Scan for the cell matching the given text and deliver its [X, Y] coordinate at center. 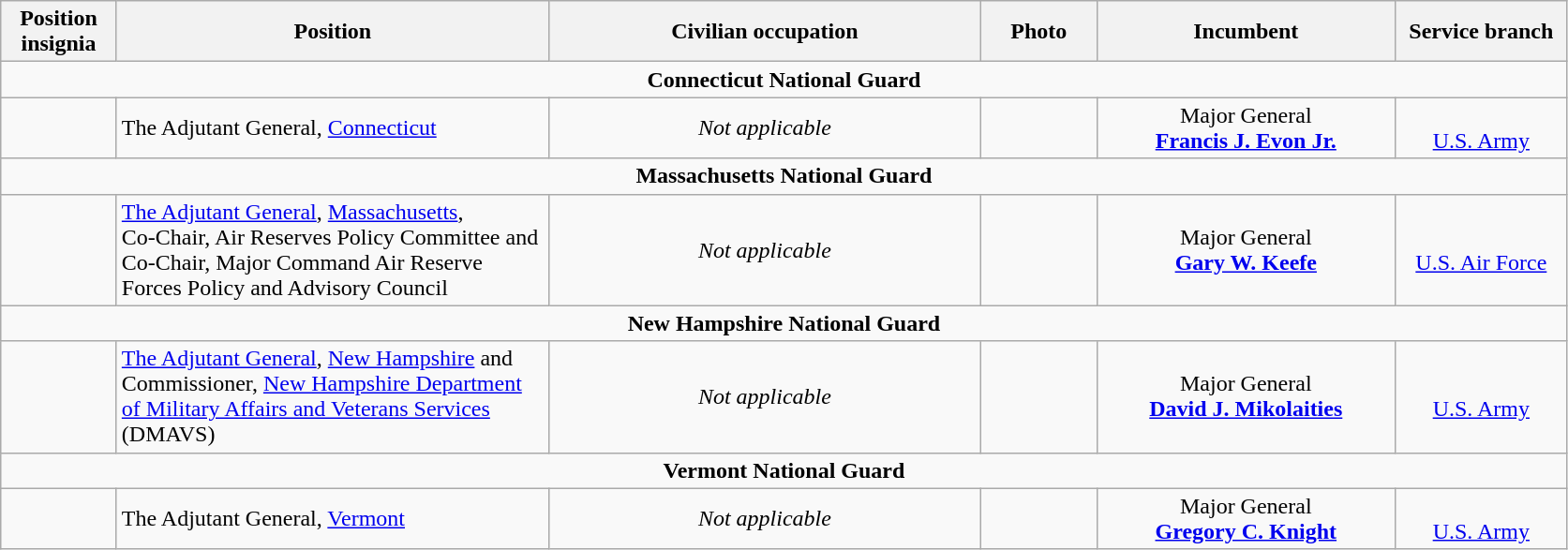
Service branch [1482, 32]
Major GeneralDavid J. Mikolaities [1247, 397]
Major GeneralGary W. Keefe [1247, 249]
Civilian occupation [765, 32]
The Adjutant General, New Hampshire andCommissioner, New Hampshire Department of Military Affairs and Veterans Services (DMAVS) [332, 397]
Position insignia [59, 32]
Major GeneralFrancis J. Evon Jr. [1247, 127]
Vermont National Guard [784, 470]
Connecticut National Guard [784, 80]
The Adjutant General, Vermont [332, 519]
Photo [1038, 32]
Massachusetts National Guard [784, 176]
The Adjutant General, Connecticut [332, 127]
Major GeneralGregory C. Knight [1247, 519]
New Hampshire National Guard [784, 323]
Incumbent [1247, 32]
U.S. Air Force [1482, 249]
Position [332, 32]
The Adjutant General, Massachusetts,Co-Chair, Air Reserves Policy Committee andCo-Chair, Major Command Air Reserve Forces Policy and Advisory Council [332, 249]
